Locate the cell with the specified text and output its (X, Y) center coordinate. 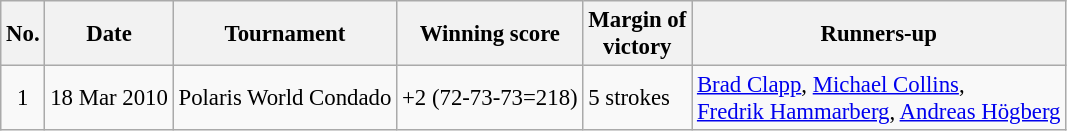
Brad Clapp, Michael Collins, Fredrik Hammarberg, Andreas Högberg (879, 98)
Tournament (285, 34)
Winning score (490, 34)
Date (109, 34)
Runners-up (879, 34)
Polaris World Condado (285, 98)
No. (23, 34)
Margin ofvictory (638, 34)
1 (23, 98)
5 strokes (638, 98)
+2 (72-73-73=218) (490, 98)
18 Mar 2010 (109, 98)
